Capture the cell that displays the provided text and extract its [X, Y] central coordinate. 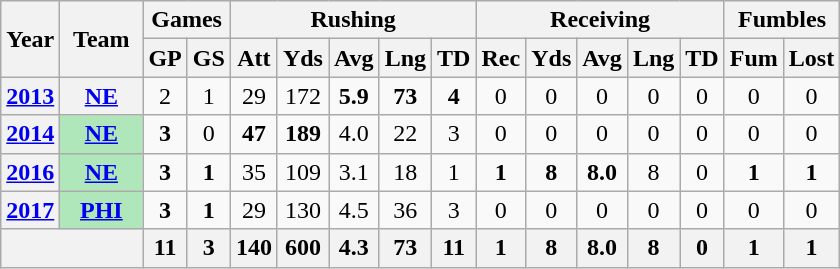
130 [302, 210]
5.9 [354, 96]
4.0 [354, 134]
Att [254, 58]
GS [208, 58]
2016 [30, 172]
18 [405, 172]
2014 [30, 134]
2 [165, 96]
2013 [30, 96]
109 [302, 172]
4.3 [354, 248]
Team [102, 39]
600 [302, 248]
Receiving [600, 20]
47 [254, 134]
4.5 [354, 210]
Fumbles [782, 20]
GP [165, 58]
Year [30, 39]
Fum [754, 58]
Rec [501, 58]
140 [254, 248]
172 [302, 96]
Games [186, 20]
Rushing [353, 20]
2017 [30, 210]
4 [454, 96]
3.1 [354, 172]
189 [302, 134]
36 [405, 210]
35 [254, 172]
Lost [811, 58]
PHI [102, 210]
22 [405, 134]
